Find where the given text appears and provide that cell's center as (X, Y) coordinate. 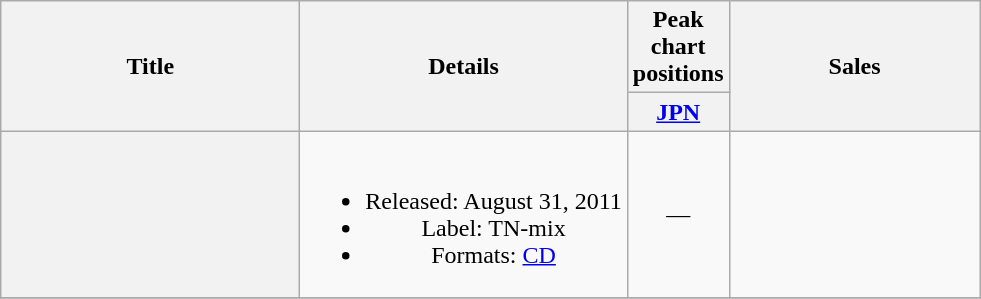
Sales (854, 66)
Peak chart positions (678, 47)
Details (464, 66)
— (678, 214)
Title (150, 66)
JPN (678, 112)
Released: August 31, 2011Label: TN-mixFormats: CD (464, 214)
